From the cell containing the given text, extract its center point as (X, Y) coordinate. 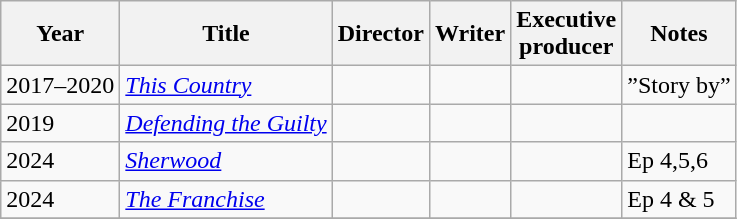
Writer (470, 34)
Executiveproducer (566, 34)
The Franchise (226, 199)
Year (60, 34)
Defending the Guilty (226, 123)
This Country (226, 85)
Ep 4 & 5 (679, 199)
2019 (60, 123)
2017–2020 (60, 85)
”Story by” (679, 85)
Sherwood (226, 161)
Notes (679, 34)
Director (380, 34)
Title (226, 34)
Ep 4,5,6 (679, 161)
